Return (X, Y) of the center of cell containing provided text 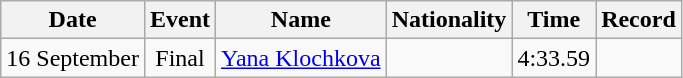
16 September (73, 58)
Event (180, 20)
Record (639, 20)
4:33.59 (554, 58)
Yana Klochkova (302, 58)
Date (73, 20)
Name (302, 20)
Time (554, 20)
Final (180, 58)
Nationality (449, 20)
